Output the (x, y) coordinate of the center of the cell containing the given text.  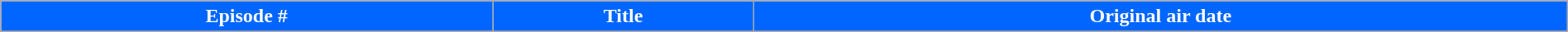
Title (624, 16)
Episode # (246, 16)
Original air date (1160, 16)
